Find where the given text appears and provide that cell's center as (X, Y) coordinate. 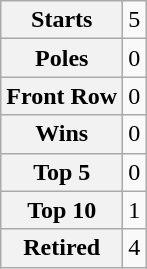
Front Row (62, 96)
Top 10 (62, 210)
Starts (62, 20)
Top 5 (62, 172)
Wins (62, 134)
5 (134, 20)
4 (134, 248)
Retired (62, 248)
1 (134, 210)
Poles (62, 58)
